Find where the given text appears and provide that cell's center as [X, Y] coordinate. 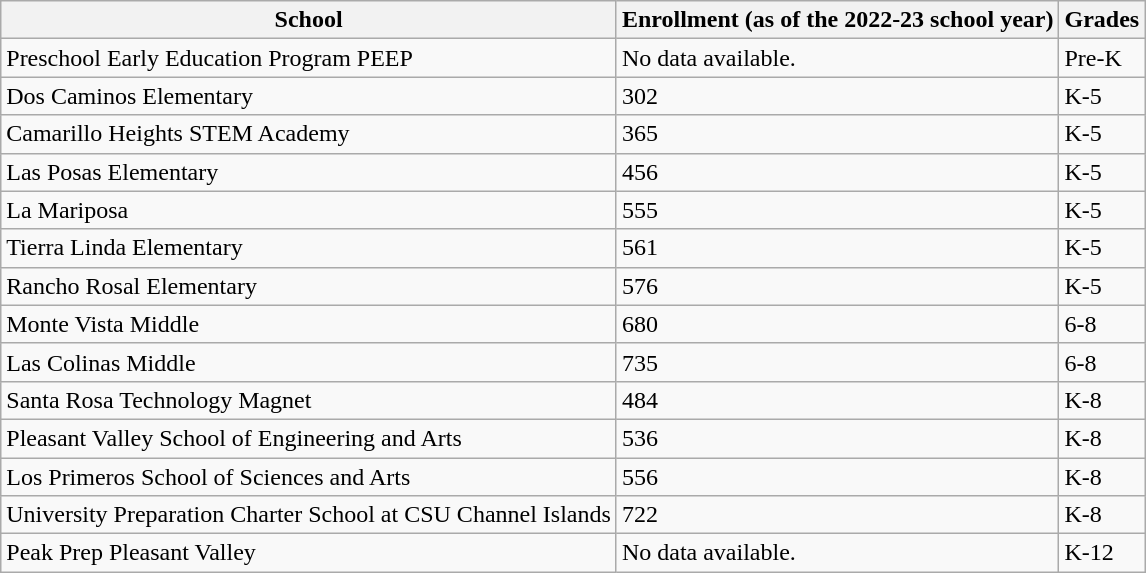
Las Colinas Middle [309, 362]
365 [838, 134]
Tierra Linda Elementary [309, 248]
Peak Prep Pleasant Valley [309, 553]
576 [838, 286]
Enrollment (as of the 2022-23 school year) [838, 20]
Monte Vista Middle [309, 324]
Los Primeros School of Sciences and Arts [309, 477]
556 [838, 477]
680 [838, 324]
302 [838, 96]
Rancho Rosal Elementary [309, 286]
Las Posas Elementary [309, 172]
536 [838, 438]
Camarillo Heights STEM Academy [309, 134]
Santa Rosa Technology Magnet [309, 400]
University Preparation Charter School at CSU Channel Islands [309, 515]
456 [838, 172]
K-12 [1102, 553]
561 [838, 248]
484 [838, 400]
Preschool Early Education Program PEEP [309, 58]
School [309, 20]
722 [838, 515]
Dos Caminos Elementary [309, 96]
La Mariposa [309, 210]
Grades [1102, 20]
735 [838, 362]
Pre-K [1102, 58]
Pleasant Valley School of Engineering and Arts [309, 438]
555 [838, 210]
